Find where the given text appears and provide that cell's center as [X, Y] coordinate. 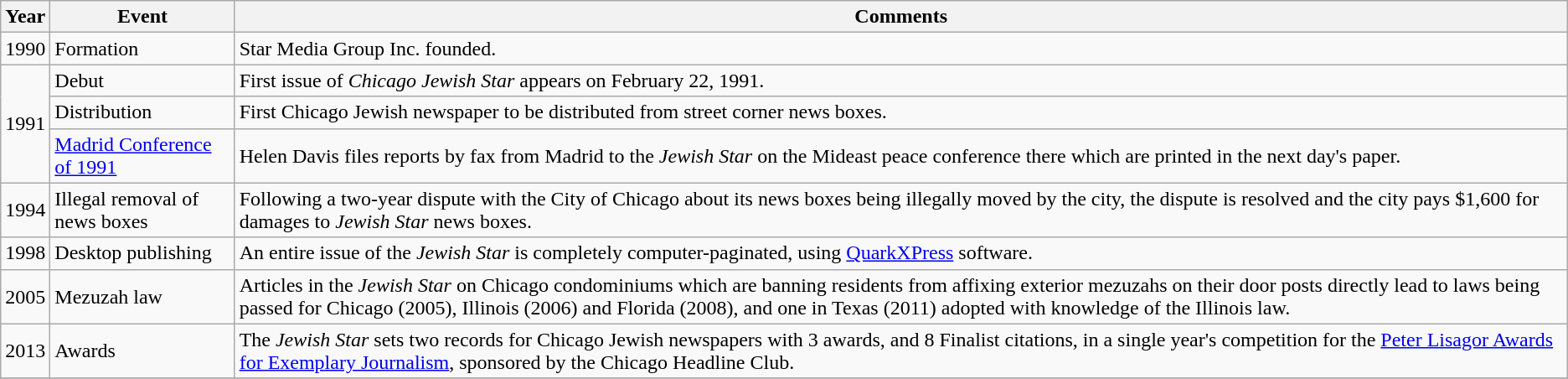
Star Media Group Inc. founded. [901, 49]
Comments [901, 17]
1990 [25, 49]
Debut [142, 80]
An entire issue of the Jewish Star is completely computer-paginated, using QuarkXPress software. [901, 253]
Illegal removal of news boxes [142, 210]
Mezuzah law [142, 297]
Helen Davis files reports by fax from Madrid to the Jewish Star on the Mideast peace conference there which are printed in the next day's paper. [901, 156]
Formation [142, 49]
Distribution [142, 112]
2013 [25, 350]
First Chicago Jewish newspaper to be distributed from street corner news boxes. [901, 112]
Year [25, 17]
Desktop publishing [142, 253]
1998 [25, 253]
2005 [25, 297]
Madrid Conference of 1991 [142, 156]
First issue of Chicago Jewish Star appears on February 22, 1991. [901, 80]
1991 [25, 124]
Event [142, 17]
1994 [25, 210]
Awards [142, 350]
